Detect which cell encompasses the target text, then output its [X, Y] center coordinate. 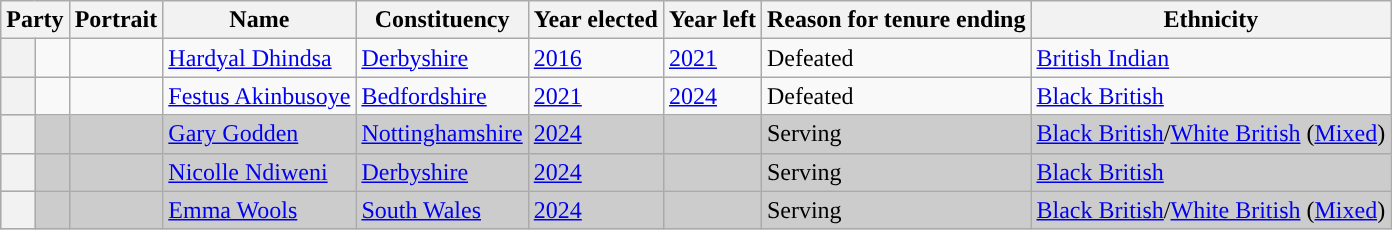
British Indian [1211, 58]
Ethnicity [1211, 20]
Constituency [442, 20]
Year elected [596, 20]
Hardyal Dhindsa [260, 58]
Reason for tenure ending [896, 20]
Name [260, 20]
Gary Godden [260, 134]
Nicolle Ndiweni [260, 172]
Emma Wools [260, 210]
Year left [712, 20]
Bedfordshire [442, 96]
Nottinghamshire [442, 134]
Portrait [116, 20]
Party [35, 20]
South Wales [442, 210]
2016 [596, 58]
Festus Akinbusoye [260, 96]
